Provide the [x, y] coordinate of the cell's center where the given text is located.  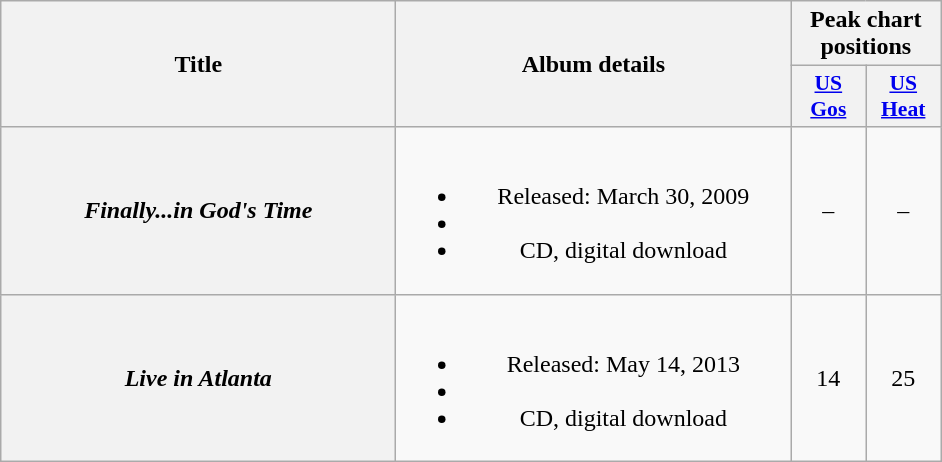
Album details [594, 64]
Released: May 14, 2013CD, digital download [594, 378]
Title [198, 64]
Peak chart positions [866, 34]
Finally...in God's Time [198, 210]
25 [904, 378]
Live in Atlanta [198, 378]
USHeat [904, 96]
Released: March 30, 2009CD, digital download [594, 210]
14 [828, 378]
USGos [828, 96]
